For the text-containing cell, return its midpoint in [x, y] coordinate format. 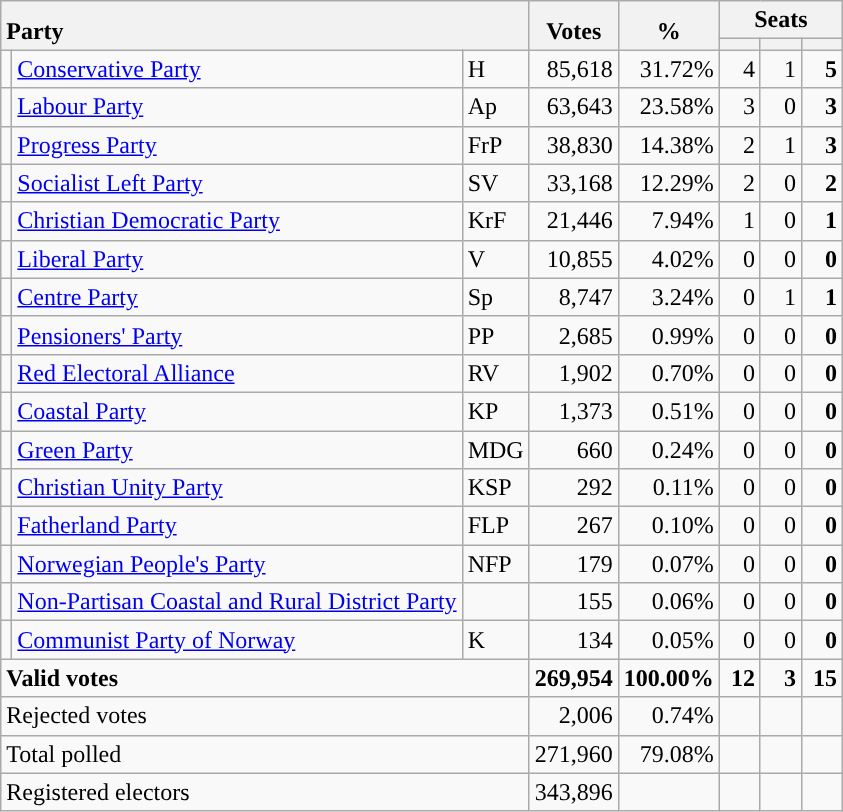
8,747 [574, 297]
134 [574, 640]
1,373 [574, 411]
Fatherland Party [237, 526]
RV [496, 373]
Christian Democratic Party [237, 221]
Communist Party of Norway [237, 640]
Conservative Party [237, 69]
3.24% [668, 297]
100.00% [668, 678]
Labour Party [237, 107]
V [496, 259]
Centre Party [237, 297]
Registered electors [265, 792]
Christian Unity Party [237, 488]
Socialist Left Party [237, 183]
21,446 [574, 221]
KrF [496, 221]
79.08% [668, 754]
85,618 [574, 69]
0.74% [668, 716]
15 [822, 678]
0.70% [668, 373]
33,168 [574, 183]
63,643 [574, 107]
FrP [496, 145]
23.58% [668, 107]
0.10% [668, 526]
Valid votes [265, 678]
KSP [496, 488]
PP [496, 335]
Seats [780, 20]
Party [265, 26]
KP [496, 411]
Red Electoral Alliance [237, 373]
Rejected votes [265, 716]
K [496, 640]
Liberal Party [237, 259]
12.29% [668, 183]
179 [574, 564]
Sp [496, 297]
0.05% [668, 640]
Coastal Party [237, 411]
5 [822, 69]
0.51% [668, 411]
% [668, 26]
Norwegian People's Party [237, 564]
267 [574, 526]
2,685 [574, 335]
Ap [496, 107]
292 [574, 488]
4.02% [668, 259]
10,855 [574, 259]
Total polled [265, 754]
38,830 [574, 145]
0.24% [668, 449]
14.38% [668, 145]
0.11% [668, 488]
343,896 [574, 792]
Green Party [237, 449]
H [496, 69]
1,902 [574, 373]
NFP [496, 564]
155 [574, 602]
SV [496, 183]
660 [574, 449]
0.07% [668, 564]
7.94% [668, 221]
MDG [496, 449]
0.06% [668, 602]
Pensioners' Party [237, 335]
12 [740, 678]
Votes [574, 26]
2,006 [574, 716]
4 [740, 69]
271,960 [574, 754]
FLP [496, 526]
31.72% [668, 69]
Non-Partisan Coastal and Rural District Party [237, 602]
0.99% [668, 335]
269,954 [574, 678]
Progress Party [237, 145]
